Identify which cell holds the provided text, then report its (x, y) central coordinate. 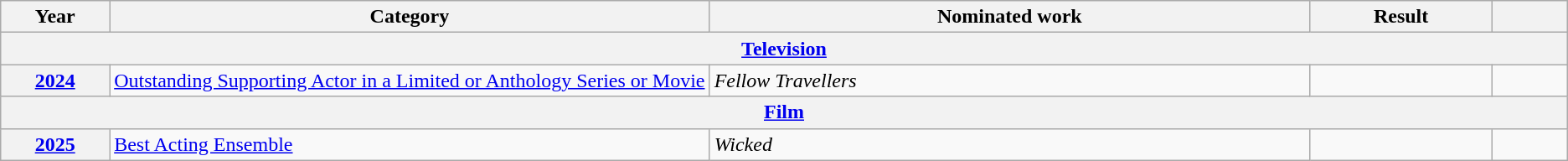
Category (410, 17)
Television (784, 49)
Nominated work (1009, 17)
2024 (55, 80)
Film (784, 112)
Outstanding Supporting Actor in a Limited or Anthology Series or Movie (410, 80)
Year (55, 17)
Result (1401, 17)
Wicked (1009, 144)
Best Acting Ensemble (410, 144)
Fellow Travellers (1009, 80)
2025 (55, 144)
